Search for the cell housing the specified text and yield its (x, y) center coordinate. 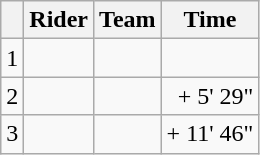
+ 11' 46" (210, 134)
Time (210, 20)
3 (12, 134)
2 (12, 96)
1 (12, 58)
Team (128, 20)
+ 5' 29" (210, 96)
Rider (59, 20)
